Return the (X, Y) coordinate for the center point of the cell that contains the specified text.  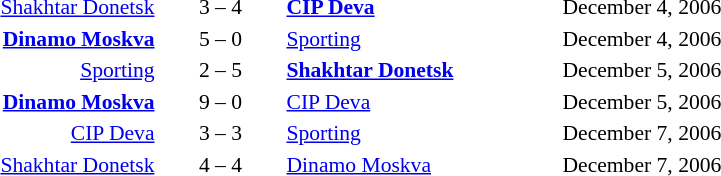
9 – 0 (220, 102)
3 – 3 (220, 133)
5 – 0 (220, 38)
CIP Deva (422, 102)
2 – 5 (220, 70)
Shakhtar Donetsk (422, 70)
